Scan for the cell matching the given text and deliver its [x, y] coordinate at center. 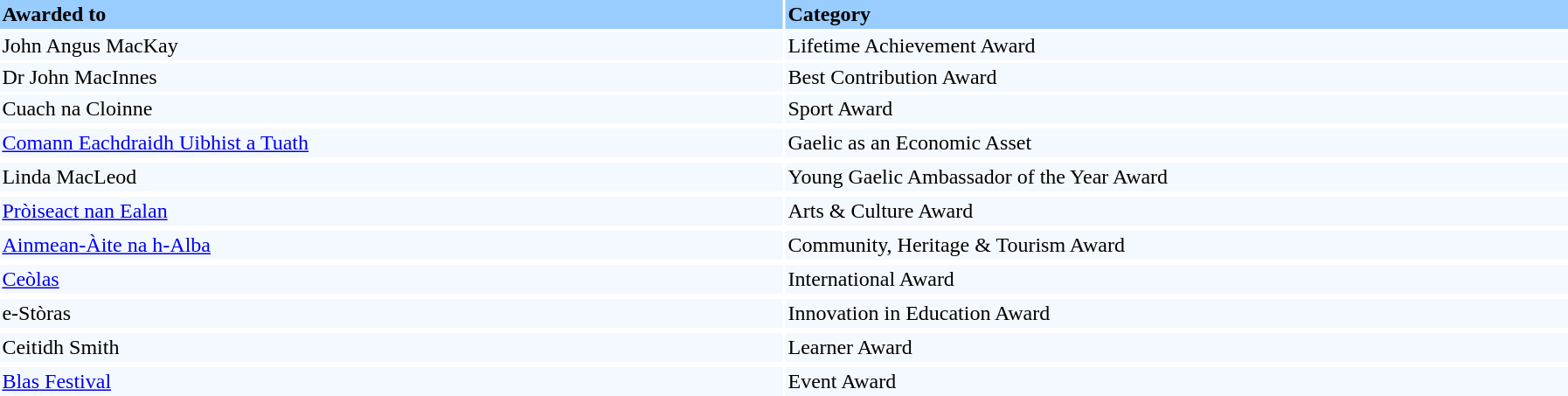
Event Award [1176, 381]
Community, Heritage & Tourism Award [1176, 245]
International Award [1176, 280]
Sport Award [1176, 108]
Best Contribution Award [1176, 77]
Learner Award [1176, 348]
Gaelic as an Economic Asset [1176, 143]
Lifetime Achievement Award [1176, 45]
Innovation in Education Award [1176, 313]
Young Gaelic Ambassador of the Year Award [1176, 177]
Arts & Culture Award [1176, 212]
Category [1176, 14]
